Provide the [x, y] coordinate of the cell's center where the given text is located.  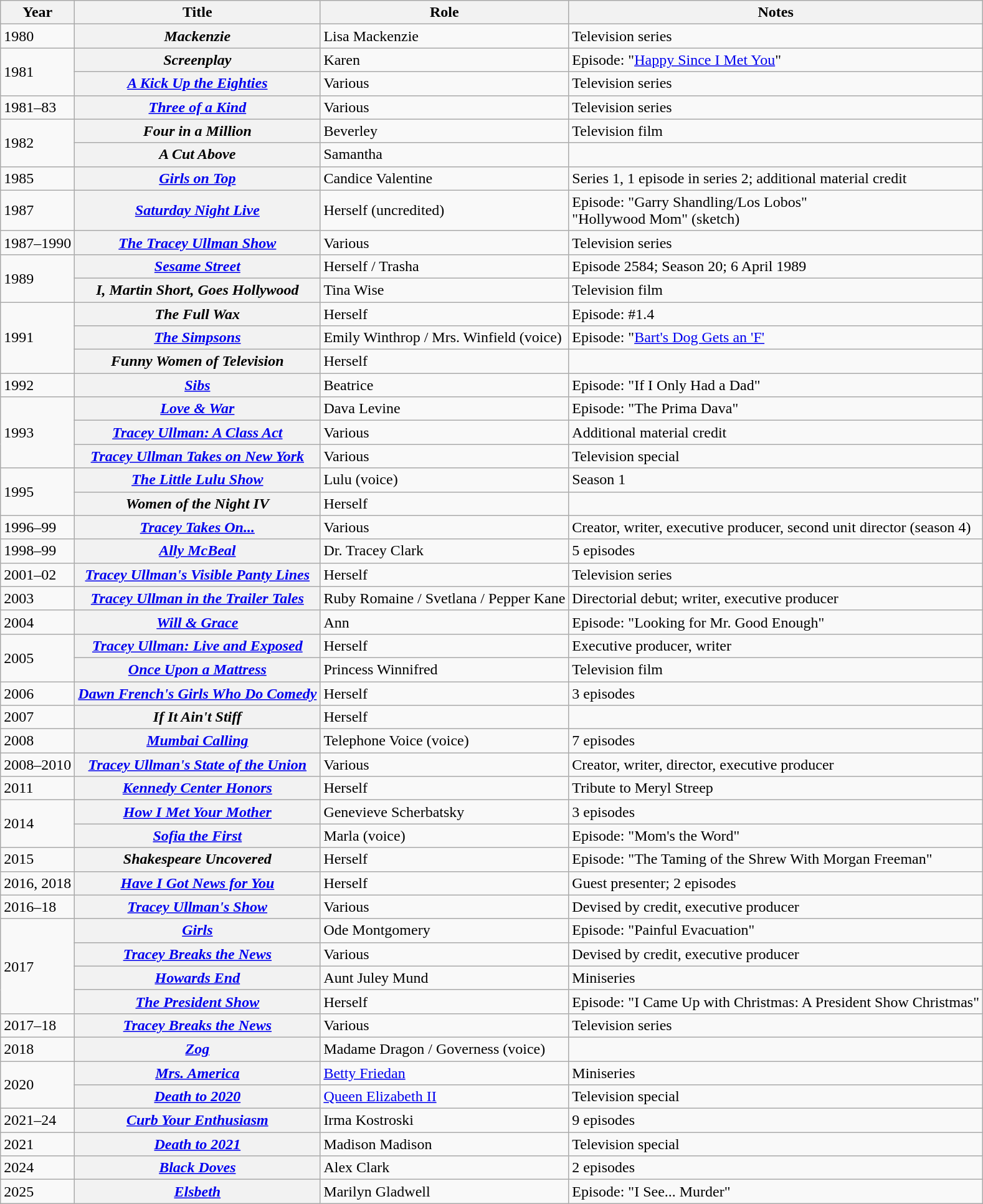
1992 [37, 385]
Telephone Voice (voice) [445, 741]
Alex Clark [445, 1168]
Tracey Ullman's State of the Union [197, 765]
Three of a Kind [197, 107]
2004 [37, 622]
Sofia the First [197, 836]
Ally McBeal [197, 551]
Tracey Ullman in the Trailer Tales [197, 598]
Episode: "Mom's the Word" [776, 836]
2014 [37, 824]
Beatrice [445, 385]
Black Doves [197, 1168]
Howards End [197, 978]
2 episodes [776, 1168]
Notes [776, 12]
2017 [37, 966]
2001–02 [37, 575]
Ode Montgomery [445, 930]
Mackenzie [197, 36]
Episode 2584; Season 20; 6 April 1989 [776, 266]
Karen [445, 60]
2020 [37, 1084]
Episode: "Looking for Mr. Good Enough" [776, 622]
Creator, writer, director, executive producer [776, 765]
The Little Lulu Show [197, 480]
Madame Dragon / Governess (voice) [445, 1049]
1991 [37, 337]
1981 [37, 72]
1980 [37, 36]
Zog [197, 1049]
Funny Women of Television [197, 361]
Girls on Top [197, 178]
A Cut Above [197, 155]
Episode: "Bart's Dog Gets an 'F' [776, 338]
Dava Levine [445, 409]
Herself / Trasha [445, 266]
1989 [37, 278]
Irma Kostroski [445, 1120]
Girls [197, 930]
Sibs [197, 385]
Season 1 [776, 480]
Episode: "I See... Murder" [776, 1192]
Tracey Ullman: A Class Act [197, 432]
2024 [37, 1168]
2018 [37, 1049]
A Kick Up the Eighties [197, 84]
I, Martin Short, Goes Hollywood [197, 290]
Episode: "Garry Shandling/Los Lobos""Hollywood Mom" (sketch) [776, 211]
Lulu (voice) [445, 480]
Episode: "The Taming of the Shrew With Morgan Freeman" [776, 859]
Episode: "The Prima Dava" [776, 409]
2008 [37, 741]
Tracey Ullman's Visible Panty Lines [197, 575]
Saturday Night Live [197, 211]
1993 [37, 432]
Sesame Street [197, 266]
Death to 2021 [197, 1144]
1987 [37, 211]
The President Show [197, 1001]
Beverley [445, 131]
Once Upon a Mattress [197, 669]
Episode: "Painful Evacuation" [776, 930]
Betty Friedan [445, 1073]
Tracey Takes On... [197, 527]
2016, 2018 [37, 883]
Lisa Mackenzie [445, 36]
Dr. Tracey Clark [445, 551]
Marilyn Gladwell [445, 1192]
2003 [37, 598]
Herself (uncredited) [445, 211]
2006 [37, 694]
Mumbai Calling [197, 741]
9 episodes [776, 1120]
Mrs. America [197, 1073]
5 episodes [776, 551]
Tracey Ullman: Live and Exposed [197, 646]
2016–18 [37, 907]
If It Ain't Stiff [197, 717]
Guest presenter; 2 episodes [776, 883]
How I Met Your Mother [197, 812]
Kennedy Center Honors [197, 788]
Marla (voice) [445, 836]
Tina Wise [445, 290]
2021–24 [37, 1120]
2017–18 [37, 1025]
2015 [37, 859]
Candice Valentine [445, 178]
1996–99 [37, 527]
Tribute to Meryl Streep [776, 788]
Ann [445, 622]
2021 [37, 1144]
Aunt Juley Mund [445, 978]
1982 [37, 143]
Additional material credit [776, 432]
7 episodes [776, 741]
Directorial debut; writer, executive producer [776, 598]
Episode: "I Came Up with Christmas: A President Show Christmas" [776, 1001]
Genevieve Scherbatsky [445, 812]
Episode: "Happy Since I Met You" [776, 60]
Executive producer, writer [776, 646]
Year [37, 12]
Have I Got News for You [197, 883]
2007 [37, 717]
Tracey Ullman's Show [197, 907]
Role [445, 12]
Tracey Ullman Takes on New York [197, 456]
Episode: #1.4 [776, 313]
Death to 2020 [197, 1097]
2008–2010 [37, 765]
Four in a Million [197, 131]
Elsbeth [197, 1192]
Madison Madison [445, 1144]
The Simpsons [197, 338]
1995 [37, 492]
Women of the Night IV [197, 504]
2005 [37, 657]
Dawn French's Girls Who Do Comedy [197, 694]
1981–83 [37, 107]
Will & Grace [197, 622]
Title [197, 12]
Screenplay [197, 60]
Princess Winnifred [445, 669]
Creator, writer, executive producer, second unit director (season 4) [776, 527]
1985 [37, 178]
2025 [37, 1192]
Queen Elizabeth II [445, 1097]
Samantha [445, 155]
Shakespeare Uncovered [197, 859]
Series 1, 1 episode in series 2; additional material credit [776, 178]
Love & War [197, 409]
The Full Wax [197, 313]
2011 [37, 788]
Ruby Romaine / Svetlana / Pepper Kane [445, 598]
Curb Your Enthusiasm [197, 1120]
Emily Winthrop / Mrs. Winfield (voice) [445, 338]
1998–99 [37, 551]
Episode: "If I Only Had a Dad" [776, 385]
The Tracey Ullman Show [197, 242]
1987–1990 [37, 242]
